Output the (x, y) coordinate of the center of the cell containing the given text.  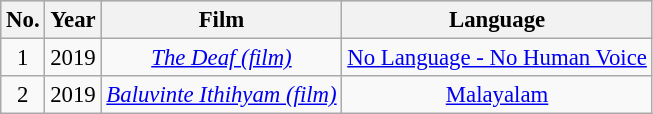
Language (497, 20)
No Language - No Human Voice (497, 58)
No. (23, 20)
Baluvinte Ithihyam (film) (222, 95)
1 (23, 58)
Film (222, 20)
Malayalam (497, 95)
2 (23, 95)
The Deaf (film) (222, 58)
Year (73, 20)
